Determine the [X, Y] coordinate at the center of the cell enclosing the given text.  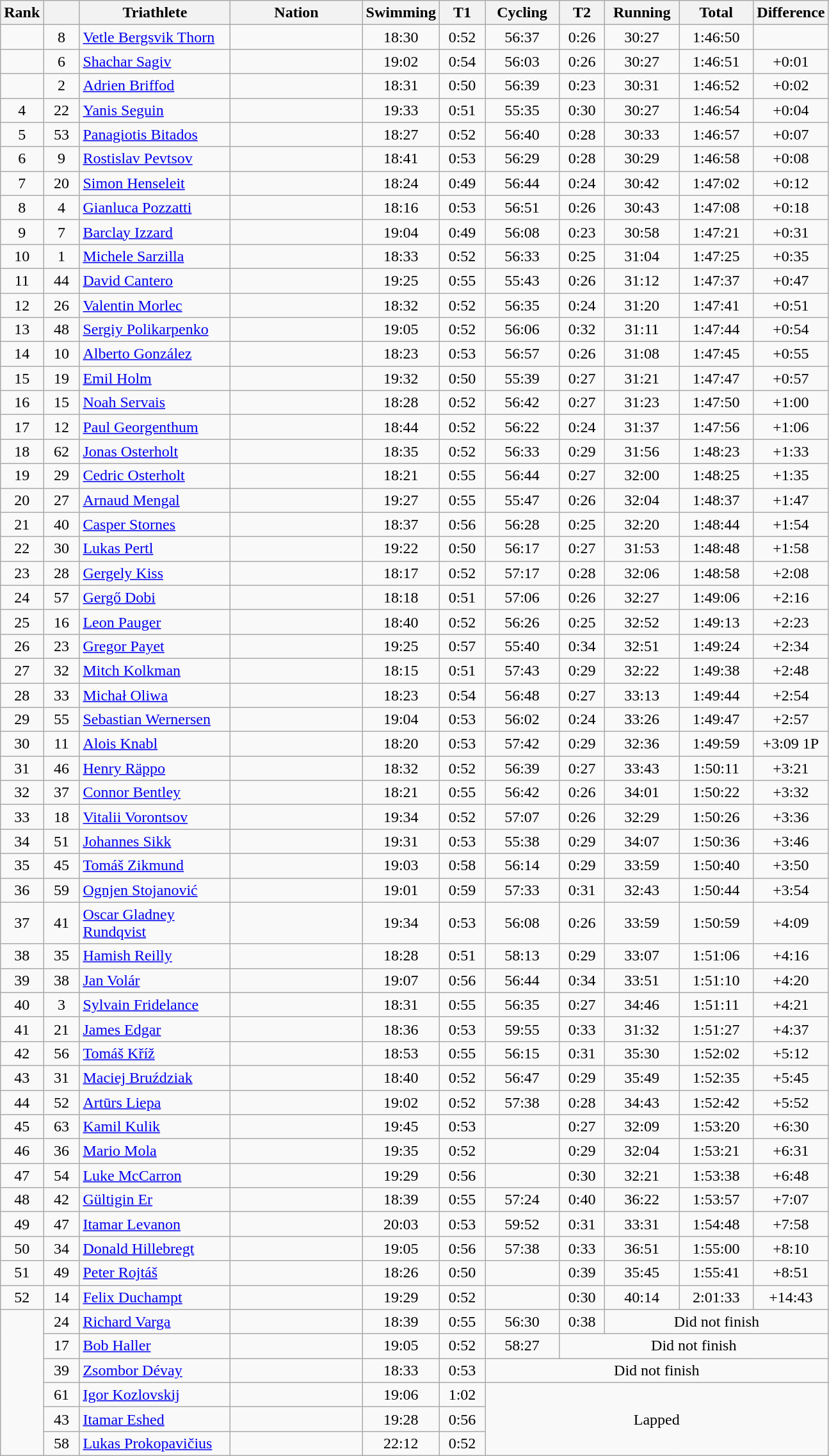
34:46 [642, 1005]
David Cantero [155, 280]
1:49:13 [716, 622]
18:44 [401, 427]
+0:55 [791, 354]
18:30 [401, 37]
1:47:37 [716, 280]
+5:12 [791, 1053]
Gergő Dobi [155, 597]
1:47:08 [716, 207]
30:33 [642, 134]
30:29 [642, 159]
18:18 [401, 597]
Rank [22, 13]
+1:58 [791, 549]
35:49 [642, 1078]
Lapped [657, 1419]
Leon Pauger [155, 622]
33:31 [642, 1224]
31:37 [642, 427]
25 [22, 622]
Michele Sarzilla [155, 256]
Ognjen Stojanović [155, 890]
Gregor Payet [155, 646]
1:46:57 [716, 134]
1:49:38 [716, 670]
+0:47 [791, 280]
+0:31 [791, 232]
1:50:36 [716, 841]
30:31 [642, 86]
1:53:20 [716, 1127]
+3:32 [791, 793]
Vetle Bergsvik Thorn [155, 37]
Henry Räppo [155, 768]
+3:50 [791, 866]
1:50:44 [716, 890]
56:29 [522, 159]
Casper Stornes [155, 524]
56:03 [522, 61]
31:53 [642, 549]
57:06 [522, 597]
1:52:42 [716, 1102]
Johannes Sikk [155, 841]
+0:54 [791, 330]
32:27 [642, 597]
19:06 [401, 1395]
Alberto González [155, 354]
18:24 [401, 183]
19:07 [401, 980]
1:49:47 [716, 720]
57:24 [522, 1200]
31:04 [642, 256]
33:13 [642, 695]
61 [61, 1395]
1:50:22 [716, 793]
1:53:57 [716, 1200]
+5:45 [791, 1078]
Arnaud Mengal [155, 500]
19:27 [401, 500]
13 [22, 330]
+0:18 [791, 207]
Jonas Osterholt [155, 451]
34:07 [642, 841]
0:38 [583, 1322]
Sergiy Polikarpenko [155, 330]
19:03 [401, 866]
+2:48 [791, 670]
63 [61, 1127]
+0:02 [791, 86]
35:30 [642, 1053]
Gianluca Pozzatti [155, 207]
+2:57 [791, 720]
James Edgar [155, 1029]
19:01 [401, 890]
1:52:02 [716, 1053]
1:53:38 [716, 1176]
+0:12 [791, 183]
57:07 [522, 817]
22:12 [401, 1443]
53 [61, 134]
19:32 [401, 378]
+1:47 [791, 500]
1:47:02 [716, 183]
54 [61, 1176]
31:23 [642, 403]
56:40 [522, 134]
56:14 [522, 866]
18:37 [401, 524]
+6:31 [791, 1151]
1:48:23 [716, 451]
56:48 [522, 695]
35:45 [642, 1273]
19:33 [401, 110]
59 [61, 890]
Barclay Izzard [155, 232]
Gültigin Er [155, 1200]
55:43 [522, 280]
36:22 [642, 1200]
1:48:58 [716, 573]
Connor Bentley [155, 793]
Paul Georgenthum [155, 427]
T1 [462, 13]
32:36 [642, 744]
Mitch Kolkman [155, 670]
57:42 [522, 744]
Alois Knabl [155, 744]
32:09 [642, 1127]
+2:23 [791, 622]
34:01 [642, 793]
Itamar Eshed [155, 1419]
1:49:44 [716, 695]
+3:36 [791, 817]
0:32 [583, 330]
30:58 [642, 232]
18:53 [401, 1053]
56:37 [522, 37]
Richard Varga [155, 1322]
Shachar Sagiv [155, 61]
55:35 [522, 110]
56:22 [522, 427]
1:55:00 [716, 1249]
57:17 [522, 573]
19:35 [401, 1151]
Jan Volár [155, 980]
56:17 [522, 549]
32:20 [642, 524]
55:47 [522, 500]
+6:30 [791, 1127]
33:26 [642, 720]
62 [61, 451]
1:47:41 [716, 305]
Gergely Kiss [155, 573]
56:51 [522, 207]
19:22 [401, 549]
57:33 [522, 890]
Felix Duchampt [155, 1297]
18:36 [401, 1029]
Tomáš Kříž [155, 1053]
+2:54 [791, 695]
+3:54 [791, 890]
Cycling [522, 13]
1:48:44 [716, 524]
1:48:37 [716, 500]
Donald Hillebregt [155, 1249]
2:01:33 [716, 1297]
57:43 [522, 670]
+5:52 [791, 1102]
+0:57 [791, 378]
+1:33 [791, 451]
5 [22, 134]
1:47:45 [716, 354]
Igor Kozlovskij [155, 1395]
0:40 [583, 1200]
34:43 [642, 1102]
36:51 [642, 1249]
+1:35 [791, 476]
0:58 [462, 866]
1:52:35 [716, 1078]
18:16 [401, 207]
Nation [296, 13]
Sebastian Wernersen [155, 720]
32:51 [642, 646]
Running [642, 13]
1:50:40 [716, 866]
Sylvain Fridelance [155, 1005]
31:11 [642, 330]
+0:51 [791, 305]
18:17 [401, 573]
Adrien Briffod [155, 86]
Luke McCarron [155, 1176]
56:06 [522, 330]
+8:10 [791, 1249]
Zsombor Dévay [155, 1370]
18:35 [401, 451]
+4:21 [791, 1005]
Bob Haller [155, 1346]
Artūrs Liepa [155, 1102]
Oscar Gladney Rundqvist [155, 923]
+3:21 [791, 768]
1:51:10 [716, 980]
31:08 [642, 354]
58:13 [522, 956]
32:21 [642, 1176]
1:46:54 [716, 110]
18:27 [401, 134]
33:43 [642, 768]
+6:48 [791, 1176]
+4:16 [791, 956]
1:49:24 [716, 646]
Vitalii Vorontsov [155, 817]
56:15 [522, 1053]
+3:09 1P [791, 744]
Simon Henseleit [155, 183]
1:50:11 [716, 768]
+1:00 [791, 403]
31:20 [642, 305]
+2:08 [791, 573]
Peter Rojtáš [155, 1273]
1:47:21 [716, 232]
+14:43 [791, 1297]
1:46:50 [716, 37]
+1:54 [791, 524]
+2:16 [791, 597]
Maciej Bruździak [155, 1078]
1:49:59 [716, 744]
+0:04 [791, 110]
19:45 [401, 1127]
19:31 [401, 841]
30:43 [642, 207]
57 [61, 597]
1:51:27 [716, 1029]
56:02 [522, 720]
18:20 [401, 744]
55:40 [522, 646]
1:47:47 [716, 378]
32:29 [642, 817]
18:15 [401, 670]
1 [61, 256]
1:48:48 [716, 549]
1:51:06 [716, 956]
1:48:25 [716, 476]
40:14 [642, 1297]
0:59 [462, 890]
1:55:41 [716, 1273]
2 [61, 86]
55:38 [522, 841]
+7:07 [791, 1200]
+4:37 [791, 1029]
1:50:26 [716, 817]
Panagiotis Bitados [155, 134]
31:56 [642, 451]
58 [61, 1443]
Kamil Kulik [155, 1127]
18:26 [401, 1273]
1:54:48 [716, 1224]
Yanis Seguin [155, 110]
+1:06 [791, 427]
55:39 [522, 378]
1:53:21 [716, 1151]
Itamar Levanon [155, 1224]
1:47:56 [716, 427]
+2:34 [791, 646]
18:41 [401, 159]
56:57 [522, 354]
30:42 [642, 183]
1:46:52 [716, 86]
Difference [791, 13]
33:07 [642, 956]
1:51:11 [716, 1005]
0:39 [583, 1273]
1:49:06 [716, 597]
+0:07 [791, 134]
Rostislav Pevtsov [155, 159]
+8:51 [791, 1273]
Valentin Morlec [155, 305]
3 [61, 1005]
1:47:44 [716, 330]
32:52 [642, 622]
1:47:50 [716, 403]
56:47 [522, 1078]
56:30 [522, 1322]
32:22 [642, 670]
Lukas Pertl [155, 549]
1:47:25 [716, 256]
Michał Oliwa [155, 695]
56:28 [522, 524]
+4:20 [791, 980]
+0:35 [791, 256]
31:21 [642, 378]
31:32 [642, 1029]
Lukas Prokopavičius [155, 1443]
Emil Holm [155, 378]
1:46:58 [716, 159]
56 [61, 1053]
T2 [583, 13]
1:02 [462, 1395]
55 [61, 720]
Mario Mola [155, 1151]
Tomáš Zikmund [155, 866]
+7:58 [791, 1224]
32:00 [642, 476]
59:52 [522, 1224]
32:43 [642, 890]
+4:09 [791, 923]
19:28 [401, 1419]
Noah Servais [155, 403]
50 [22, 1249]
32:06 [642, 573]
Triathlete [155, 13]
58:27 [522, 1346]
20:03 [401, 1224]
33:51 [642, 980]
Total [716, 13]
+0:08 [791, 159]
31:12 [642, 280]
59:55 [522, 1029]
1:50:59 [716, 923]
0:57 [462, 646]
56:26 [522, 622]
Cedric Osterholt [155, 476]
1:46:51 [716, 61]
Swimming [401, 13]
Hamish Reilly [155, 956]
+0:01 [791, 61]
+3:46 [791, 841]
